Scan for the cell matching the given text and deliver its (X, Y) coordinate at center. 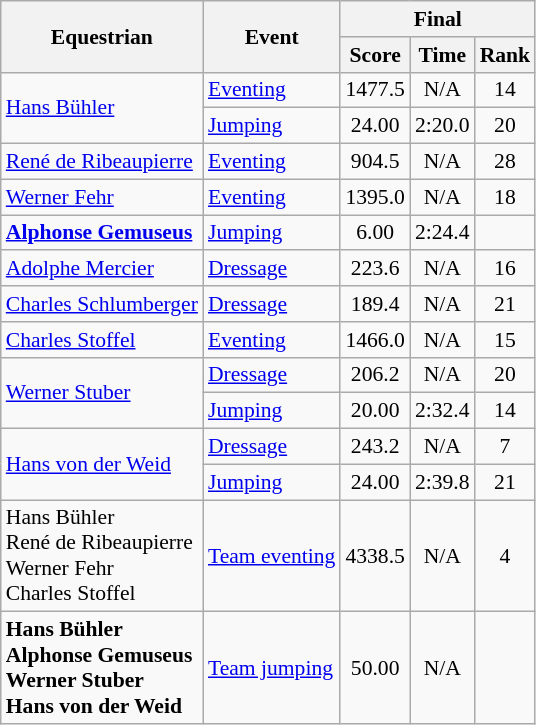
Final (438, 19)
Hans Bühler René de Ribeaupierre Werner Fehr Charles Stoffel (102, 556)
1466.0 (374, 340)
16 (506, 269)
189.4 (374, 304)
Team eventing (272, 556)
Time (442, 55)
15 (506, 340)
50.00 (374, 668)
28 (506, 162)
Werner Fehr (102, 197)
2:39.8 (442, 482)
6.00 (374, 233)
4338.5 (374, 556)
1477.5 (374, 90)
Charles Stoffel (102, 340)
Alphonse Gemuseus (102, 233)
7 (506, 447)
243.2 (374, 447)
20.00 (374, 411)
Charles Schlumberger (102, 304)
4 (506, 556)
Adolphe Mercier (102, 269)
Rank (506, 55)
Score (374, 55)
René de Ribeaupierre (102, 162)
Hans Bühler (102, 108)
1395.0 (374, 197)
206.2 (374, 375)
Werner Stuber (102, 392)
2:24.4 (442, 233)
904.5 (374, 162)
Event (272, 36)
18 (506, 197)
223.6 (374, 269)
Equestrian (102, 36)
Hans von der Weid (102, 464)
Team jumping (272, 668)
2:32.4 (442, 411)
2:20.0 (442, 126)
Hans Bühler Alphonse Gemuseus Werner Stuber Hans von der Weid (102, 668)
